Pinpoint the cell where the given text exists, returning its [x, y] midpoint coordinate. 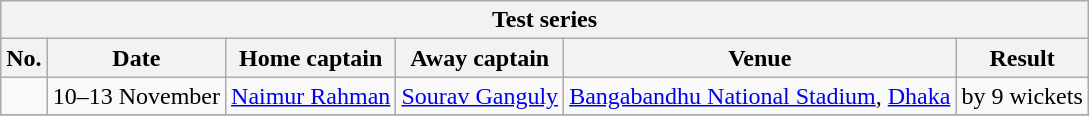
Naimur Rahman [311, 96]
No. [24, 58]
Result [1022, 58]
Home captain [311, 58]
10–13 November [136, 96]
Bangabandhu National Stadium, Dhaka [760, 96]
Away captain [480, 58]
Date [136, 58]
Sourav Ganguly [480, 96]
Venue [760, 58]
by 9 wickets [1022, 96]
Test series [545, 20]
